From the cell containing the given text, extract its center point as (X, Y) coordinate. 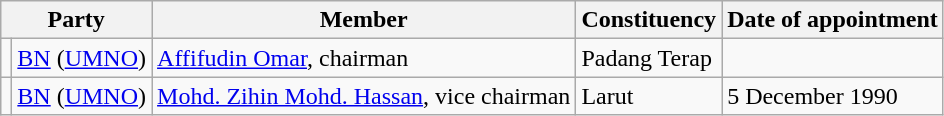
5 December 1990 (833, 96)
Affifudin Omar, chairman (364, 58)
Party (76, 20)
Member (364, 20)
Mohd. Zihin Mohd. Hassan, vice chairman (364, 96)
Padang Terap (649, 58)
Date of appointment (833, 20)
Larut (649, 96)
Constituency (649, 20)
